Provide the [x, y] coordinate of the cell's center where the given text is located.  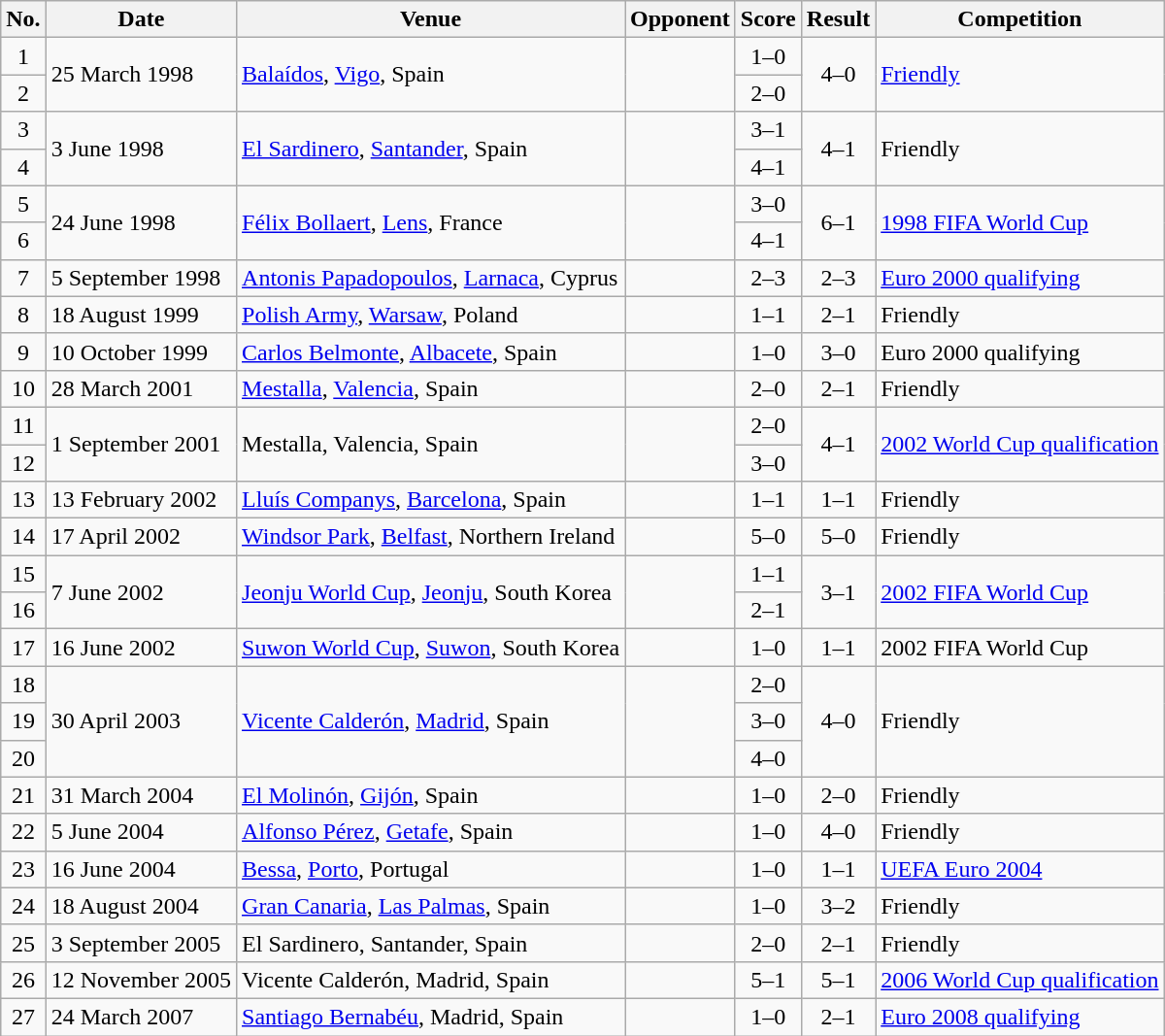
Score [768, 19]
3 September 2005 [141, 943]
Carlos Belmonte, Albacete, Spain [431, 351]
2 [23, 93]
24 June 1998 [141, 222]
19 [23, 721]
24 March 2007 [141, 1017]
25 March 1998 [141, 75]
11 [23, 425]
16 June 2002 [141, 648]
10 [23, 388]
1998 FIFA World Cup [1019, 222]
7 June 2002 [141, 592]
Suwon World Cup, Suwon, South Korea [431, 648]
13 [23, 500]
10 October 1999 [141, 351]
17 April 2002 [141, 537]
14 [23, 537]
Polish Army, Warsaw, Poland [431, 315]
Balaídos, Vigo, Spain [431, 75]
Santiago Bernabéu, Madrid, Spain [431, 1017]
15 [23, 574]
5 September 1998 [141, 278]
Bessa, Porto, Portugal [431, 869]
9 [23, 351]
24 [23, 906]
El Molinón, Gijón, Spain [431, 795]
5 June 2004 [141, 832]
6–1 [838, 222]
UEFA Euro 2004 [1019, 869]
3 June 1998 [141, 149]
27 [23, 1017]
8 [23, 315]
Lluís Companys, Barcelona, Spain [431, 500]
16 June 2004 [141, 869]
6 [23, 241]
23 [23, 869]
5 [23, 204]
Antonis Papadopoulos, Larnaca, Cyprus [431, 278]
3–2 [838, 906]
21 [23, 795]
No. [23, 19]
1 [23, 56]
26 [23, 980]
22 [23, 832]
Alfonso Pérez, Getafe, Spain [431, 832]
Venue [431, 19]
1 September 2001 [141, 444]
12 [23, 463]
20 [23, 758]
18 August 1999 [141, 315]
18 [23, 685]
25 [23, 943]
31 March 2004 [141, 795]
17 [23, 648]
Competition [1019, 19]
Opponent [681, 19]
4 [23, 167]
Windsor Park, Belfast, Northern Ireland [431, 537]
16 [23, 611]
30 April 2003 [141, 721]
Date [141, 19]
18 August 2004 [141, 906]
Jeonju World Cup, Jeonju, South Korea [431, 592]
28 March 2001 [141, 388]
12 November 2005 [141, 980]
Félix Bollaert, Lens, France [431, 222]
2002 World Cup qualification [1019, 444]
13 February 2002 [141, 500]
2006 World Cup qualification [1019, 980]
7 [23, 278]
Gran Canaria, Las Palmas, Spain [431, 906]
3 [23, 130]
Result [838, 19]
Euro 2008 qualifying [1019, 1017]
